Detect which cell encompasses the target text, then output its [x, y] center coordinate. 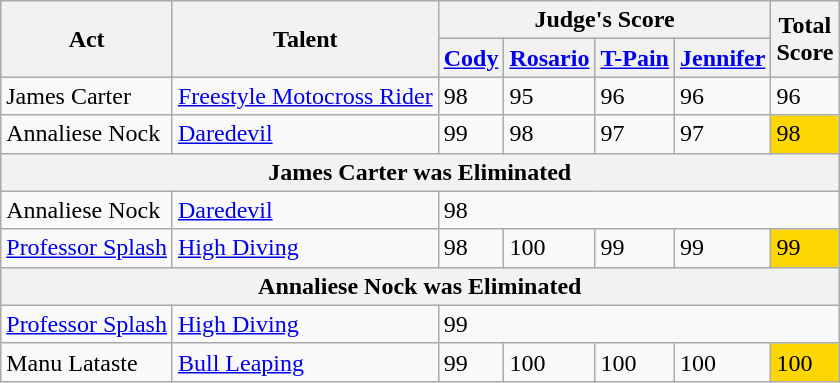
Jennifer [723, 58]
Talent [305, 39]
James Carter was Eliminated [420, 172]
95 [550, 96]
Rosario [550, 58]
James Carter [87, 96]
TotalScore [805, 39]
Act [87, 39]
Judge's Score [604, 20]
Freestyle Motocross Rider [305, 96]
Annaliese Nock was Eliminated [420, 286]
Manu Lataste [87, 362]
Bull Leaping [305, 362]
Cody [471, 58]
T-Pain [635, 58]
